Extract the (x, y) coordinate from the center of the cell holding the provided text.  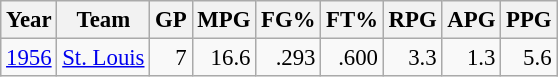
RPG (412, 20)
FT% (352, 20)
FG% (288, 20)
APG (472, 20)
St. Louis (104, 58)
Team (104, 20)
.293 (288, 58)
MPG (224, 20)
1956 (29, 58)
.600 (352, 58)
3.3 (412, 58)
GP (171, 20)
16.6 (224, 58)
PPG (529, 20)
7 (171, 58)
Year (29, 20)
5.6 (529, 58)
1.3 (472, 58)
